Search for the cell housing the specified text and yield its [x, y] center coordinate. 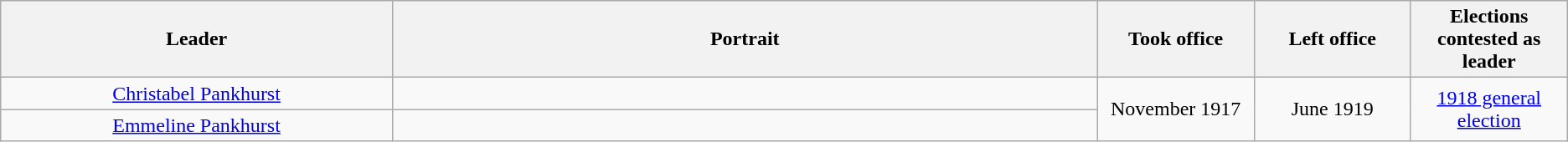
1918 general election [1489, 109]
Emmeline Pankhurst [197, 125]
Leader [197, 39]
Took office [1176, 39]
Elections contested as leader [1489, 39]
Left office [1332, 39]
Portrait [745, 39]
June 1919 [1332, 109]
November 1917 [1176, 109]
Christabel Pankhurst [197, 94]
